Pinpoint the cell where the given text exists, returning its (x, y) midpoint coordinate. 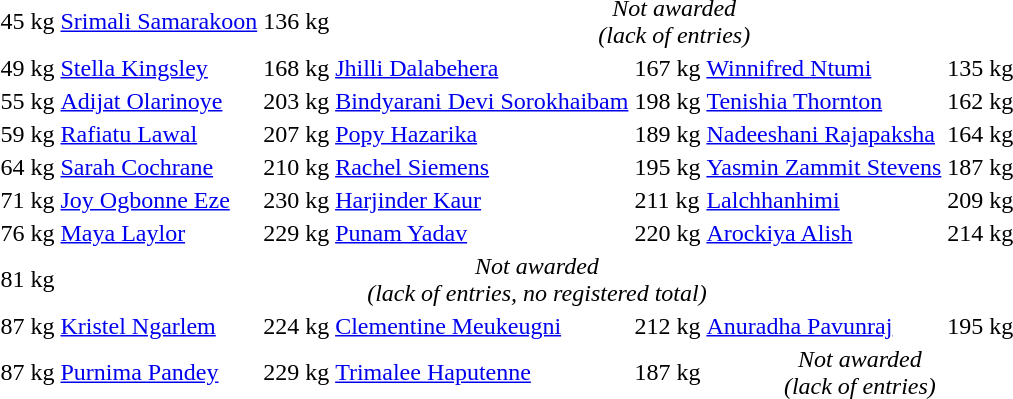
Nadeeshani Rajapaksha (824, 134)
Clementine Meukeugni (482, 326)
212 kg (668, 326)
Lalchhanhimi (824, 200)
Punam Yadav (482, 233)
168 kg (296, 68)
Stella Kingsley (159, 68)
220 kg (668, 233)
Adijat Olarinoye (159, 101)
211 kg (668, 200)
189 kg (668, 134)
Kristel Ngarlem (159, 326)
198 kg (668, 101)
Jhilli Dalabehera (482, 68)
195 kg (668, 167)
230 kg (296, 200)
Sarah Cochrane (159, 167)
207 kg (296, 134)
Rafiatu Lawal (159, 134)
Tenishia Thornton (824, 101)
Anuradha Pavunraj (824, 326)
Harjinder Kaur (482, 200)
Popy Hazarika (482, 134)
Yasmin Zammit Stevens (824, 167)
210 kg (296, 167)
224 kg (296, 326)
Maya Laylor (159, 233)
167 kg (668, 68)
Arockiya Alish (824, 233)
229 kg (296, 233)
Bindyarani Devi Sorokhaibam (482, 101)
Winnifred Ntumi (824, 68)
Rachel Siemens (482, 167)
Joy Ogbonne Eze (159, 200)
203 kg (296, 101)
